Detect which cell encompasses the target text, then output its (X, Y) center coordinate. 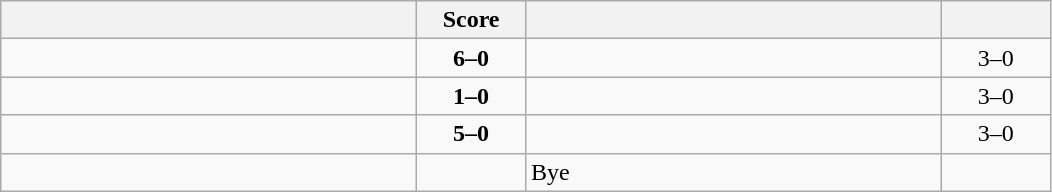
5–0 (472, 134)
1–0 (472, 96)
Score (472, 20)
6–0 (472, 58)
Bye (733, 172)
